Scan for the cell matching the given text and deliver its (X, Y) coordinate at center. 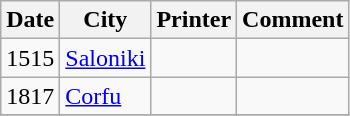
1817 (30, 96)
1515 (30, 58)
Comment (293, 20)
Saloniki (106, 58)
Date (30, 20)
Printer (194, 20)
Corfu (106, 96)
City (106, 20)
